Extract the (x, y) coordinate from the center of the cell holding the provided text.  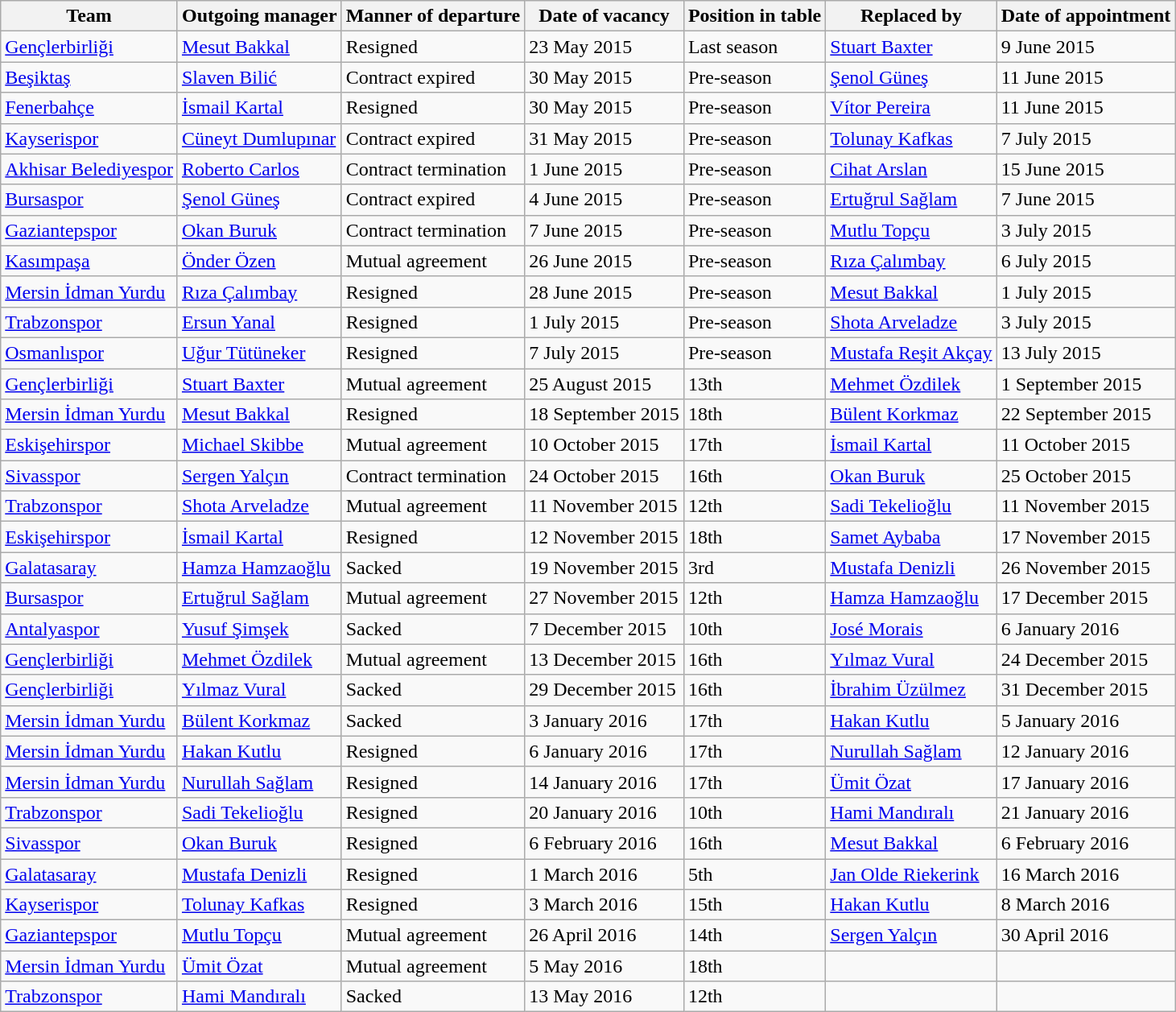
29 December 2015 (605, 690)
8 March 2016 (1086, 905)
Yusuf Şimşek (259, 629)
5 January 2016 (1086, 721)
6 July 2015 (1086, 261)
Replaced by (911, 16)
Antalyaspor (89, 629)
12 January 2016 (1086, 751)
25 August 2015 (605, 384)
Team (89, 16)
13th (754, 384)
Samet Aybaba (911, 537)
1 June 2015 (605, 169)
5th (754, 874)
Mustafa Reşit Akçay (911, 353)
İbrahim Üzülmez (911, 690)
Jan Olde Riekerink (911, 874)
Last season (754, 47)
José Morais (911, 629)
13 July 2015 (1086, 353)
31 December 2015 (1086, 690)
3 March 2016 (605, 905)
Outgoing manager (259, 16)
15 June 2015 (1086, 169)
Önder Özen (259, 261)
5 May 2016 (605, 966)
Osmanlıspor (89, 353)
14th (754, 936)
27 November 2015 (605, 598)
26 April 2016 (605, 936)
26 June 2015 (605, 261)
3 January 2016 (605, 721)
21 January 2016 (1086, 812)
20 January 2016 (605, 812)
14 January 2016 (605, 782)
17 January 2016 (1086, 782)
30 April 2016 (1086, 936)
Vítor Pereira (911, 108)
Date of vacancy (605, 16)
4 June 2015 (605, 200)
13 December 2015 (605, 659)
Uğur Tütüneker (259, 353)
9 June 2015 (1086, 47)
10 October 2015 (605, 445)
3rd (754, 568)
26 November 2015 (1086, 568)
28 June 2015 (605, 291)
12 November 2015 (605, 537)
Date of appointment (1086, 16)
22 September 2015 (1086, 415)
Cihat Arslan (911, 169)
1 March 2016 (605, 874)
Slaven Bilić (259, 77)
Cüneyt Dumlupınar (259, 138)
31 May 2015 (605, 138)
Michael Skibbe (259, 445)
16 March 2016 (1086, 874)
Kasımpaşa (89, 261)
25 October 2015 (1086, 476)
11 October 2015 (1086, 445)
Position in table (754, 16)
Akhisar Belediyespor (89, 169)
19 November 2015 (605, 568)
23 May 2015 (605, 47)
Beşiktaş (89, 77)
18 September 2015 (605, 415)
15th (754, 905)
Fenerbahçe (89, 108)
13 May 2016 (605, 997)
24 October 2015 (605, 476)
24 December 2015 (1086, 659)
Manner of departure (433, 16)
Ersun Yanal (259, 322)
17 December 2015 (1086, 598)
Roberto Carlos (259, 169)
17 November 2015 (1086, 537)
1 September 2015 (1086, 384)
7 December 2015 (605, 629)
